Capture the cell that displays the provided text and extract its (X, Y) central coordinate. 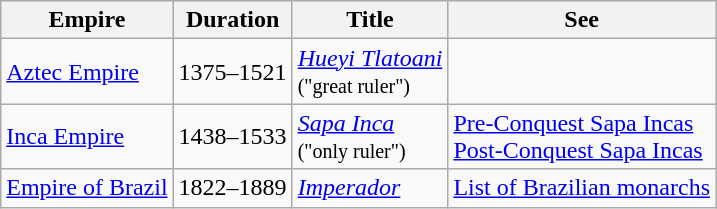
Empire of Brazil (87, 188)
Aztec Empire (87, 72)
1438–1533 (232, 136)
Sapa Inca("only ruler") (370, 136)
Hueyi Tlatoani("great ruler") (370, 72)
Inca Empire (87, 136)
Imperador (370, 188)
1375–1521 (232, 72)
Pre-Conquest Sapa IncasPost-Conquest Sapa Incas (582, 136)
See (582, 20)
Title (370, 20)
1822–1889 (232, 188)
Empire (87, 20)
List of Brazilian monarchs (582, 188)
Duration (232, 20)
